Identify which cell holds the provided text, then report its (x, y) central coordinate. 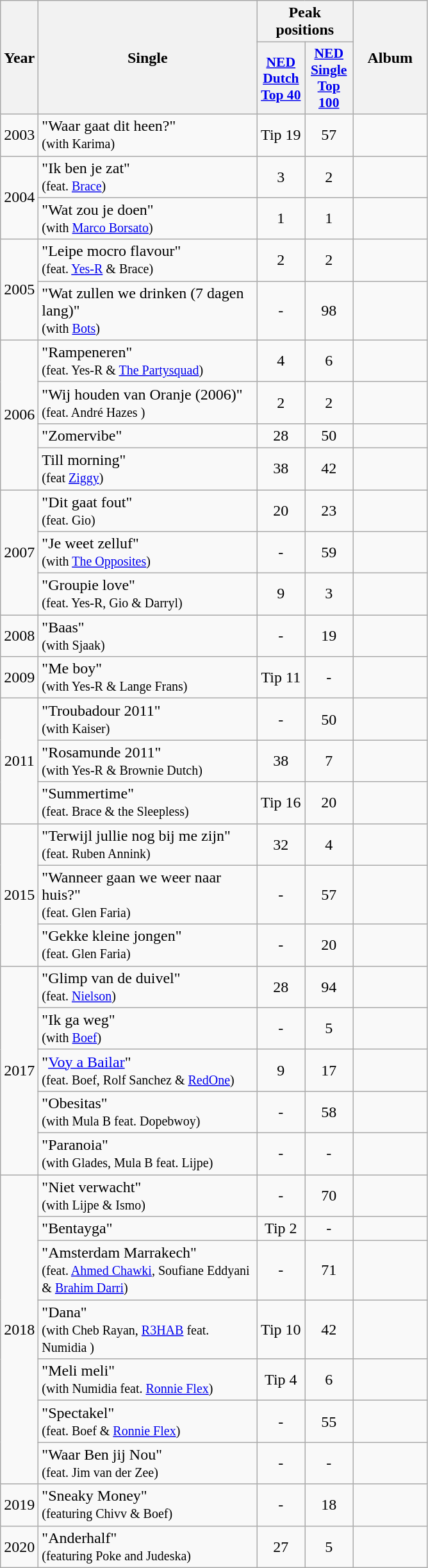
70 (329, 1195)
"Je weet zelluf"(with The Opposites) (147, 553)
2009 (19, 677)
"Obesitas"(with Mula B feat. Dopebwoy) (147, 1112)
"Anderhalf"(featuring Poke and Judeska) (147, 1547)
NEDDutch Top 40 (281, 78)
"Voy a Bailar"(feat. Boef, Rolf Sanchez & RedOne) (147, 1070)
"Ik ga weg"(with Boef) (147, 1029)
"Wat zou je doen"(with Marco Borsato) (147, 218)
"Baas"(with Sjaak) (147, 636)
94 (329, 986)
Till morning"(feat Ziggy) (147, 468)
Peak positions (305, 22)
55 (329, 1421)
"Bentayga" (147, 1229)
2003 (19, 135)
Single (147, 58)
"Niet verwacht"(with Lijpe & Ismo) (147, 1195)
2017 (19, 1070)
"Terwijl jullie nog bij me zijn"(feat. Ruben Annink) (147, 844)
Tip 16 (281, 803)
17 (329, 1070)
2011 (19, 761)
Tip 10 (281, 1329)
2007 (19, 553)
NEDSingle Top 100 (329, 78)
"Paranoia"(with Glades, Mula B feat. Lijpe) (147, 1153)
71 (329, 1270)
Tip 11 (281, 677)
7 (329, 761)
"Sneaky Money"(featuring Chivv & Boef) (147, 1505)
2019 (19, 1505)
18 (329, 1505)
"Waar Ben jij Nou"(feat. Jim van der Zee) (147, 1463)
2020 (19, 1547)
27 (281, 1547)
19 (329, 636)
"Waar gaat dit heen?"(with Karima) (147, 135)
"Spectakel"(feat. Boef & Ronnie Flex) (147, 1421)
"Zomervibe" (147, 435)
"Dana"(with Cheb Rayan, R3HAB feat. Numidia ) (147, 1329)
2018 (19, 1329)
"Rosamunde 2011"(with Yes-R & Brownie Dutch) (147, 761)
2015 (19, 895)
"Dit gaat fout"(feat. Gio) (147, 510)
"Me boy"(with Yes-R & Lange Frans) (147, 677)
Year (19, 58)
Tip 19 (281, 135)
2005 (19, 290)
"Wanneer gaan we weer naar huis?"(feat. Glen Faria) (147, 895)
2008 (19, 636)
Album (390, 58)
"Glimp van de duivel"(feat. Nielson) (147, 986)
"Wat zullen we drinken (7 dagen lang)"(with Bots) (147, 310)
Tip 2 (281, 1229)
"Summertime"(feat. Brace & the Sleepless) (147, 803)
"Ik ben je zat"(feat. Brace) (147, 177)
"Leipe mocro flavour"(feat. Yes-R & Brace) (147, 260)
"Wij houden van Oranje (2006)"(feat. André Hazes ) (147, 403)
59 (329, 553)
"Meli meli"(with Numidia feat. Ronnie Flex) (147, 1380)
2004 (19, 198)
58 (329, 1112)
"Gekke kleine jongen"(feat. Glen Faria) (147, 945)
23 (329, 510)
98 (329, 310)
"Rampeneren"(feat. Yes-R & The Partysquad) (147, 360)
2006 (19, 414)
32 (281, 844)
Tip 4 (281, 1380)
"Amsterdam Marrakech"(feat. Ahmed Chawki, Soufiane Eddyani & Brahim Darri) (147, 1270)
"Groupie love"(feat. Yes-R, Gio & Darryl) (147, 594)
"Troubadour 2011"(with Kaiser) (147, 720)
